Return (X, Y) of the center of cell containing provided text 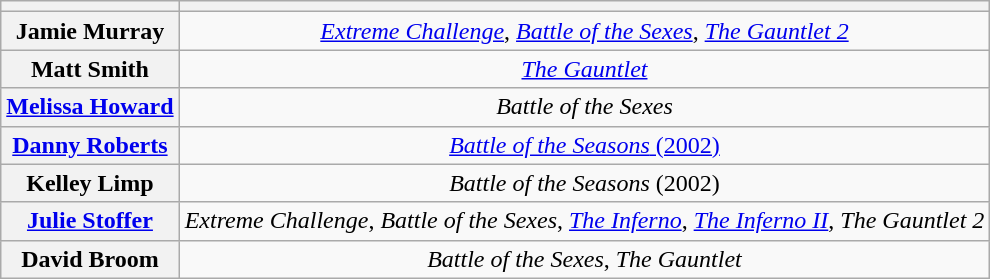
Extreme Challenge, Battle of the Sexes, The Gauntlet 2 (584, 31)
Julie Stoffer (90, 221)
Jamie Murray (90, 31)
David Broom (90, 259)
Extreme Challenge, Battle of the Sexes, The Inferno, The Inferno II, The Gauntlet 2 (584, 221)
Danny Roberts (90, 145)
The Gauntlet (584, 69)
Kelley Limp (90, 183)
Battle of the Sexes (584, 107)
Matt Smith (90, 69)
Battle of the Sexes, The Gauntlet (584, 259)
Melissa Howard (90, 107)
